Provide the [x, y] coordinate of the cell's center where the given text is located.  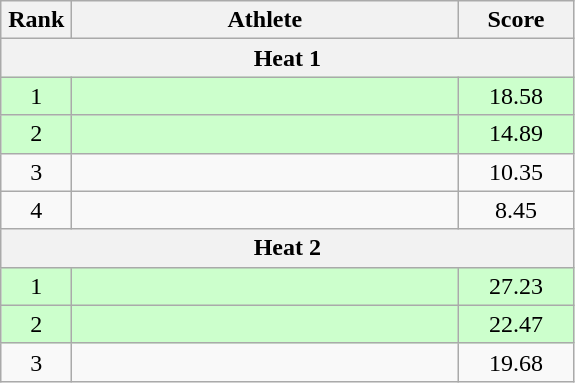
22.47 [516, 324]
18.58 [516, 96]
Athlete [265, 20]
8.45 [516, 210]
14.89 [516, 134]
10.35 [516, 172]
Score [516, 20]
19.68 [516, 362]
Rank [36, 20]
Heat 2 [288, 248]
4 [36, 210]
27.23 [516, 286]
Heat 1 [288, 58]
